Return the (X, Y) coordinate for the center point of the cell that contains the specified text.  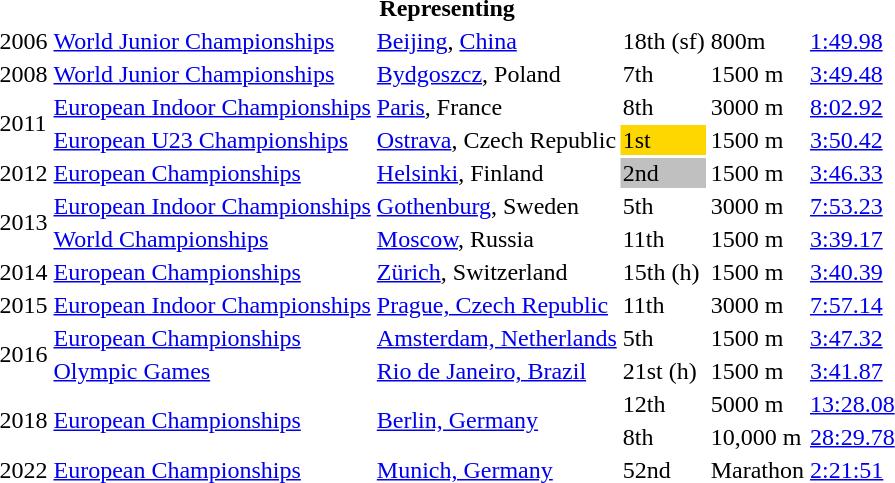
5000 m (757, 404)
800m (757, 41)
Moscow, Russia (496, 239)
Olympic Games (212, 371)
12th (664, 404)
Bydgoszcz, Poland (496, 74)
Paris, France (496, 107)
World Championships (212, 239)
2nd (664, 173)
10,000 m (757, 437)
Prague, Czech Republic (496, 305)
Rio de Janeiro, Brazil (496, 371)
Berlin, Germany (496, 420)
Amsterdam, Netherlands (496, 338)
15th (h) (664, 272)
Gothenburg, Sweden (496, 206)
Ostrava, Czech Republic (496, 140)
21st (h) (664, 371)
Beijing, China (496, 41)
Helsinki, Finland (496, 173)
1st (664, 140)
Zürich, Switzerland (496, 272)
18th (sf) (664, 41)
European U23 Championships (212, 140)
7th (664, 74)
